Pinpoint the cell where the given text exists, returning its [X, Y] midpoint coordinate. 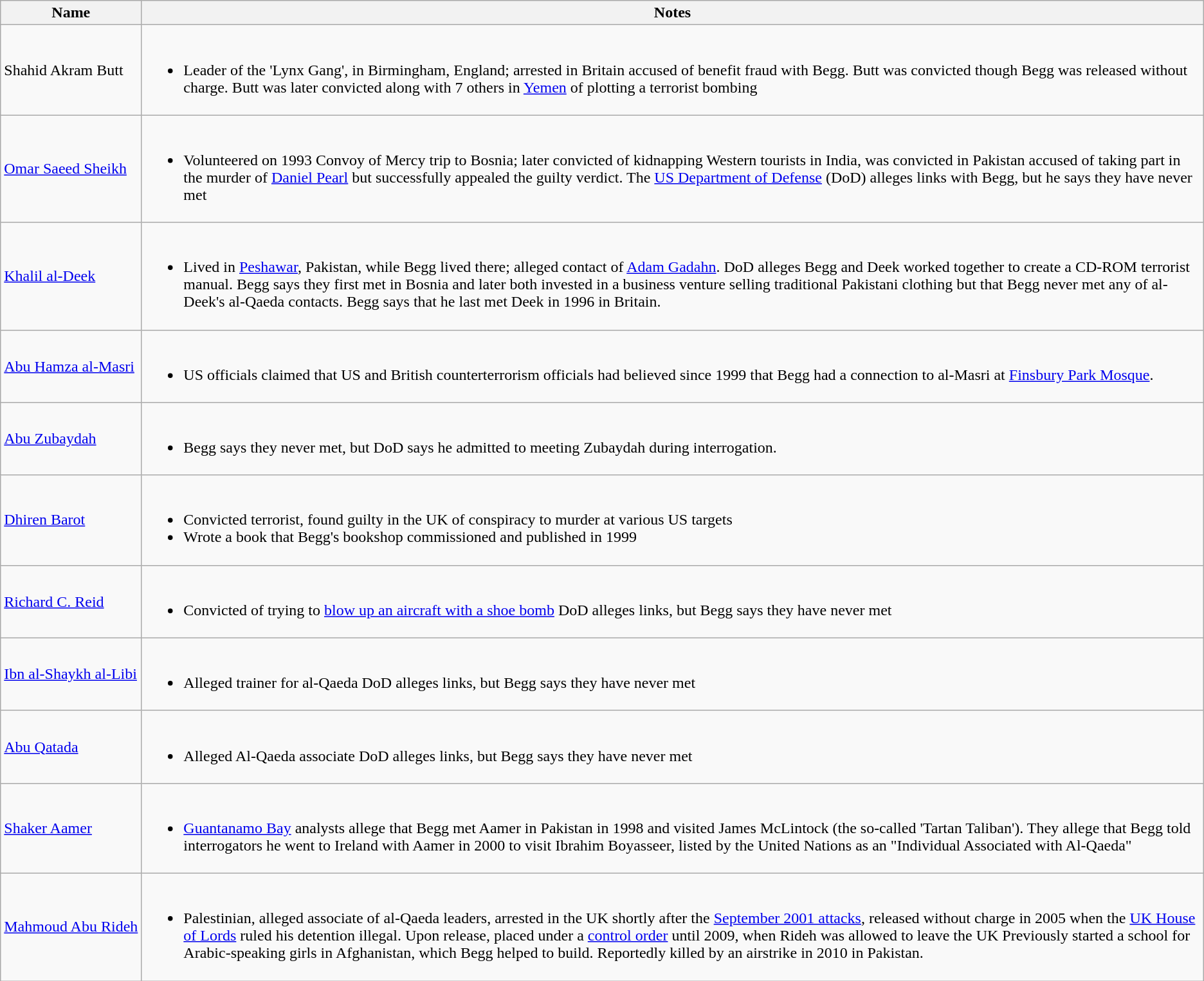
Abu Qatada [71, 747]
Abu Hamza al-Masri [71, 366]
Begg says they never met, but DoD says he admitted to meeting Zubaydah during interrogation. [673, 438]
Mahmoud Abu Rideh [71, 927]
Omar Saeed Sheikh [71, 168]
Name [71, 13]
Alleged Al-Qaeda associate DoD alleges links, but Begg says they have never met [673, 747]
Richard C. Reid [71, 602]
Abu Zubaydah [71, 438]
Ibn al-Shaykh al-Libi [71, 674]
Alleged trainer for al-Qaeda DoD alleges links, but Begg says they have never met [673, 674]
Notes [673, 13]
Khalil al-Deek [71, 276]
Shaker Aamer [71, 828]
Dhiren Barot [71, 520]
Convicted of trying to blow up an aircraft with a shoe bomb DoD alleges links, but Begg says they have never met [673, 602]
Shahid Akram Butt [71, 70]
